Pinpoint the cell where the given text exists, returning its (x, y) midpoint coordinate. 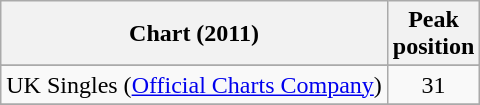
UK Singles (Official Charts Company) (194, 85)
Chart (2011) (194, 34)
Peakposition (433, 34)
31 (433, 85)
